For the text-containing cell, return its midpoint in [X, Y] coordinate format. 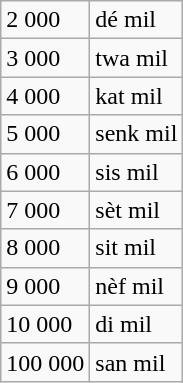
3 000 [46, 58]
4 000 [46, 96]
6 000 [46, 172]
twa mil [136, 58]
7 000 [46, 210]
2 000 [46, 20]
10 000 [46, 324]
5 000 [46, 134]
nèf mil [136, 286]
8 000 [46, 248]
sèt mil [136, 210]
dé mil [136, 20]
di mil [136, 324]
sit mil [136, 248]
san mil [136, 362]
9 000 [46, 286]
kat mil [136, 96]
100 000 [46, 362]
senk mil [136, 134]
sis mil [136, 172]
